Return the (X, Y) coordinate for the center point of the cell that contains the specified text.  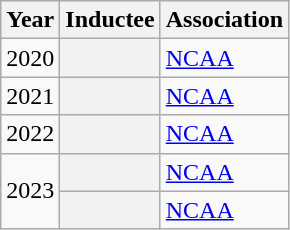
2020 (30, 58)
Year (30, 20)
Inductee (110, 20)
2023 (30, 191)
Association (224, 20)
2021 (30, 96)
2022 (30, 134)
